Detect which cell encompasses the target text, then output its (x, y) center coordinate. 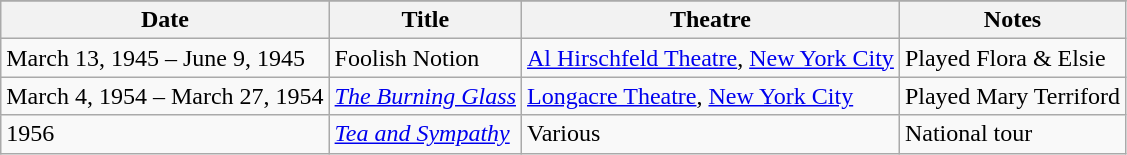
March 4, 1954 – March 27, 1954 (165, 96)
The Burning Glass (425, 96)
1956 (165, 134)
Theatre (711, 20)
Played Mary Terriford (1012, 96)
Date (165, 20)
National tour (1012, 134)
March 13, 1945 – June 9, 1945 (165, 58)
Notes (1012, 20)
Title (425, 20)
Foolish Notion (425, 58)
Tea and Sympathy (425, 134)
Various (711, 134)
Al Hirschfeld Theatre, New York City (711, 58)
Longacre Theatre, New York City (711, 96)
Played Flora & Elsie (1012, 58)
